Find where the given text appears and provide that cell's center as (X, Y) coordinate. 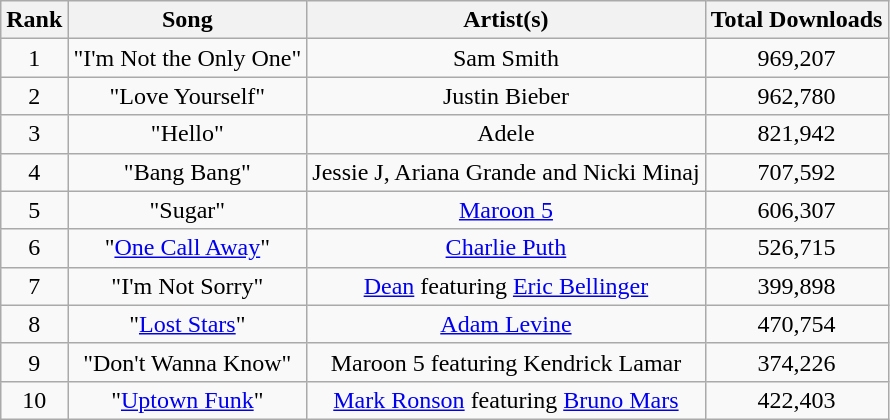
Charlie Puth (506, 248)
Rank (34, 20)
821,942 (796, 134)
Jessie J, Ariana Grande and Nicki Minaj (506, 172)
"Uptown Funk" (188, 400)
"Don't Wanna Know" (188, 362)
9 (34, 362)
"Hello" (188, 134)
"Bang Bang" (188, 172)
Total Downloads (796, 20)
2 (34, 96)
Song (188, 20)
"Lost Stars" (188, 324)
470,754 (796, 324)
5 (34, 210)
"One Call Away" (188, 248)
8 (34, 324)
3 (34, 134)
526,715 (796, 248)
Justin Bieber (506, 96)
962,780 (796, 96)
606,307 (796, 210)
Maroon 5 featuring Kendrick Lamar (506, 362)
"Sugar" (188, 210)
707,592 (796, 172)
399,898 (796, 286)
"I'm Not Sorry" (188, 286)
Maroon 5 (506, 210)
1 (34, 58)
374,226 (796, 362)
4 (34, 172)
Adam Levine (506, 324)
Adele (506, 134)
Artist(s) (506, 20)
Mark Ronson featuring Bruno Mars (506, 400)
7 (34, 286)
"Love Yourself" (188, 96)
"I'm Not the Only One" (188, 58)
969,207 (796, 58)
Dean featuring Eric Bellinger (506, 286)
Sam Smith (506, 58)
422,403 (796, 400)
10 (34, 400)
6 (34, 248)
